Return (x, y) of the center of cell containing provided text 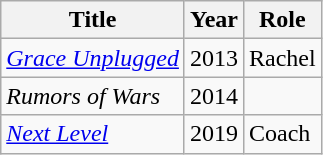
2019 (214, 134)
Role (283, 20)
2014 (214, 96)
Title (93, 20)
Next Level (93, 134)
Year (214, 20)
2013 (214, 58)
Rumors of Wars (93, 96)
Grace Unplugged (93, 58)
Coach (283, 134)
Rachel (283, 58)
